Identify which cell holds the provided text, then report its (x, y) central coordinate. 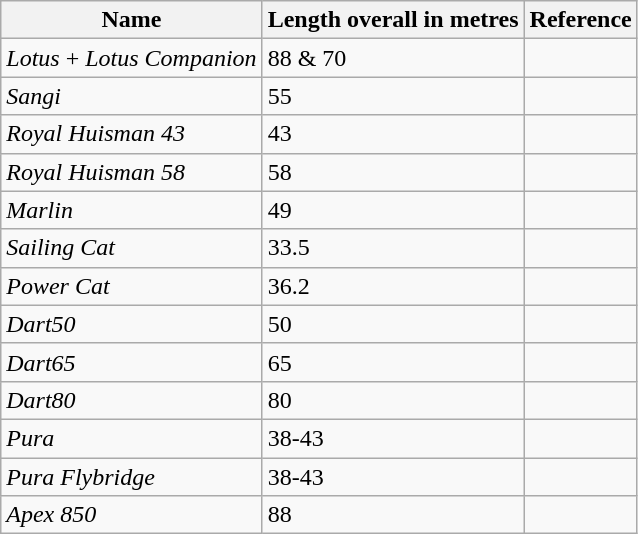
33.5 (393, 248)
Pura Flybridge (132, 477)
50 (393, 324)
Dart65 (132, 362)
80 (393, 400)
Pura (132, 438)
Power Cat (132, 286)
Name (132, 20)
Dart80 (132, 400)
Dart50 (132, 324)
Marlin (132, 210)
58 (393, 172)
Sangi (132, 96)
Royal Huisman 43 (132, 134)
Apex 850 (132, 515)
Royal Huisman 58 (132, 172)
88 (393, 515)
Length overall in metres (393, 20)
55 (393, 96)
Reference (580, 20)
49 (393, 210)
Lotus + Lotus Companion (132, 58)
43 (393, 134)
65 (393, 362)
88 & 70 (393, 58)
Sailing Cat (132, 248)
36.2 (393, 286)
